Provide the [X, Y] coordinate of the cell's center where the given text is located.  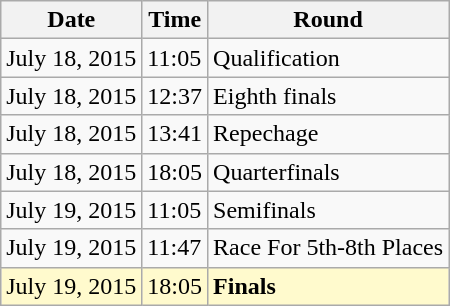
Round [328, 20]
Date [72, 20]
11:47 [175, 248]
Quarterfinals [328, 172]
13:41 [175, 134]
12:37 [175, 96]
Qualification [328, 58]
Repechage [328, 134]
Eighth finals [328, 96]
Time [175, 20]
Finals [328, 286]
Race For 5th-8th Places [328, 248]
Semifinals [328, 210]
